Output the (x, y) coordinate of the center of the cell containing the given text.  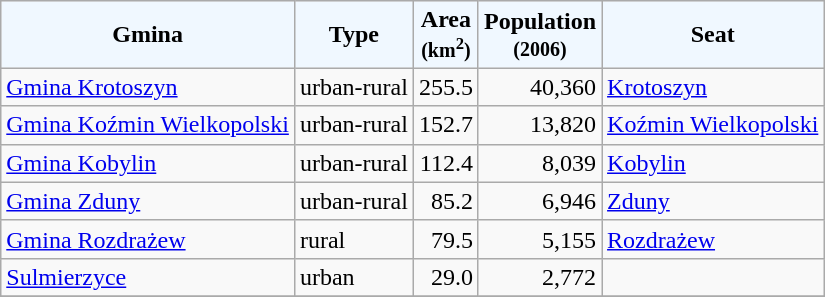
Gmina Koźmin Wielkopolski (148, 125)
Gmina Zduny (148, 201)
29.0 (446, 277)
Gmina (148, 34)
13,820 (540, 125)
Krotoszyn (713, 87)
Population(2006) (540, 34)
Type (354, 34)
Gmina Kobylin (148, 163)
6,946 (540, 201)
Gmina Krotoszyn (148, 87)
Zduny (713, 201)
2,772 (540, 277)
Koźmin Wielkopolski (713, 125)
urban (354, 277)
Seat (713, 34)
Area(km2) (446, 34)
Sulmierzyce (148, 277)
Rozdrażew (713, 239)
85.2 (446, 201)
255.5 (446, 87)
112.4 (446, 163)
79.5 (446, 239)
Kobylin (713, 163)
5,155 (540, 239)
8,039 (540, 163)
40,360 (540, 87)
rural (354, 239)
Gmina Rozdrażew (148, 239)
152.7 (446, 125)
